Extract the (x, y) coordinate from the center of the cell holding the provided text.  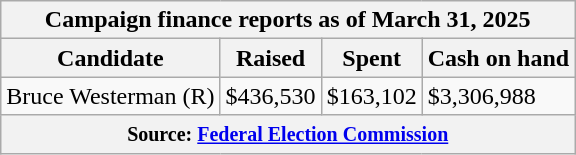
Cash on hand (498, 58)
Raised (270, 58)
Source: Federal Election Commission (288, 134)
Candidate (110, 58)
$163,102 (372, 96)
Campaign finance reports as of March 31, 2025 (288, 20)
Spent (372, 58)
$436,530 (270, 96)
Bruce Westerman (R) (110, 96)
$3,306,988 (498, 96)
